From the cell containing the given text, extract its center point as [x, y] coordinate. 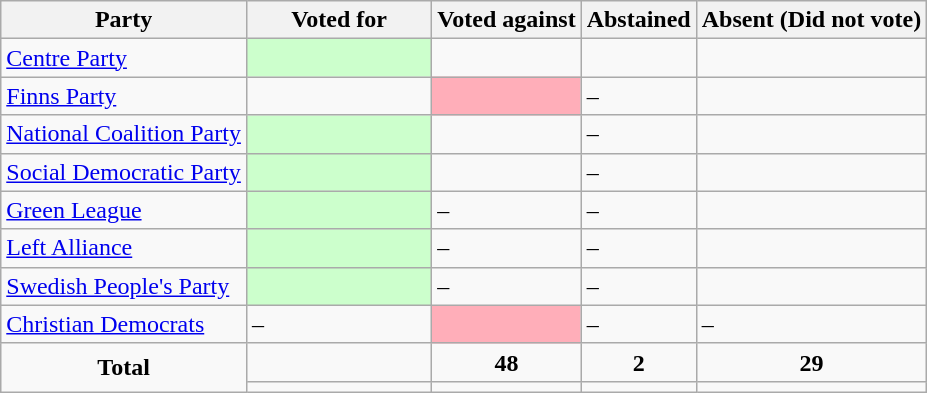
48 [507, 362]
Left Alliance [124, 248]
Finns Party [124, 96]
Christian Democrats [124, 324]
Abstained [638, 20]
2 [638, 362]
Voted against [507, 20]
Voted for [338, 20]
Absent (Did not vote) [811, 20]
Social Democratic Party [124, 172]
29 [811, 362]
Centre Party [124, 58]
Green League [124, 210]
Party [124, 20]
Swedish People's Party [124, 286]
National Coalition Party [124, 134]
Total [124, 368]
